Pinpoint the cell where the given text exists, returning its [x, y] midpoint coordinate. 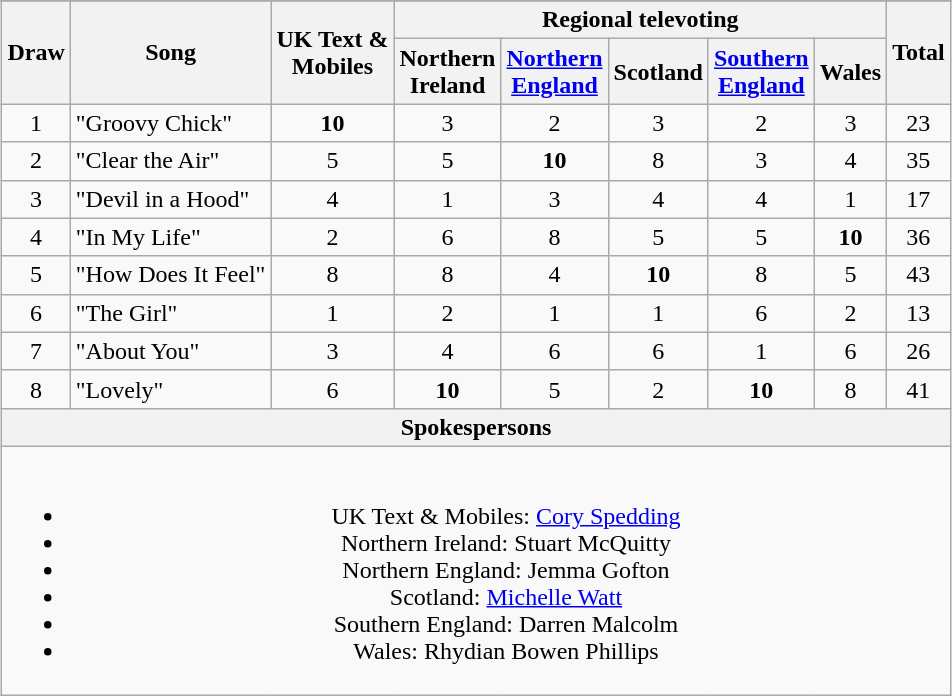
36 [919, 237]
26 [919, 351]
Wales [850, 72]
23 [919, 123]
Draw [36, 52]
"Groovy Chick" [170, 123]
NorthernEngland [554, 72]
Spokespersons [476, 427]
Regional televoting [640, 20]
7 [36, 351]
"Devil in a Hood" [170, 199]
NorthernIreland [448, 72]
13 [919, 313]
43 [919, 275]
"Clear the Air" [170, 161]
35 [919, 161]
41 [919, 389]
UK Text &Mobiles [332, 52]
17 [919, 199]
"Lovely" [170, 389]
"How Does It Feel" [170, 275]
Scotland [658, 72]
SouthernEngland [761, 72]
"The Girl" [170, 313]
"In My Life" [170, 237]
Total [919, 52]
"About You" [170, 351]
Song [170, 52]
